For the text-containing cell, return its midpoint in (X, Y) coordinate format. 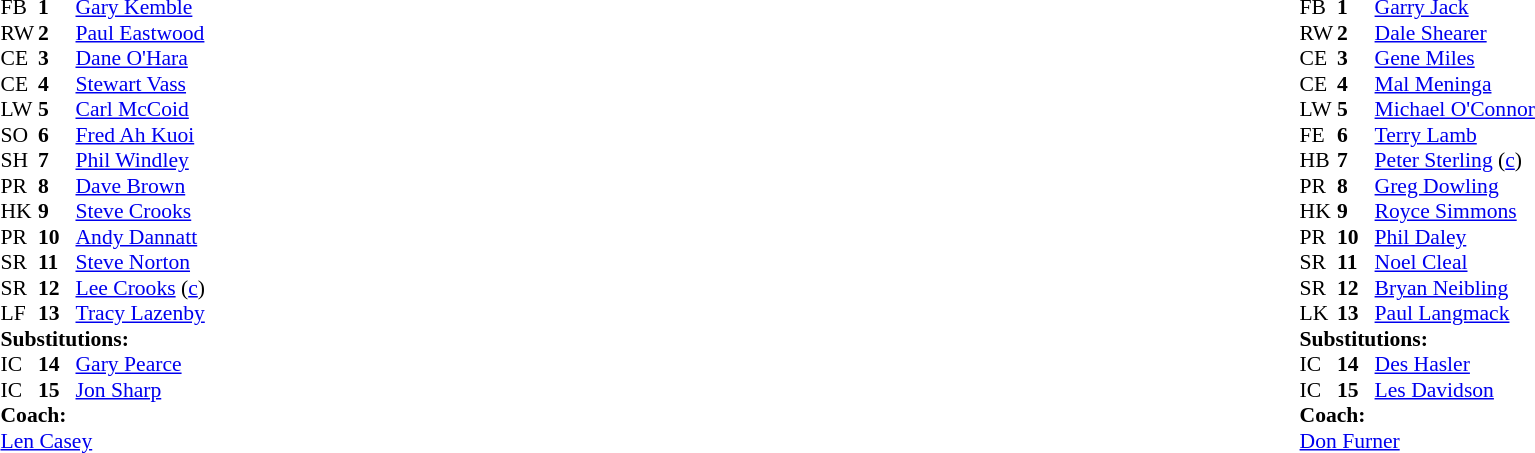
Michael O'Connor (1455, 109)
Steve Norton (140, 263)
Carl McCoid (140, 109)
Noel Cleal (1455, 263)
Jon Sharp (140, 390)
Mal Meninga (1455, 84)
Royce Simmons (1455, 211)
Fred Ah Kuoi (140, 135)
Dale Shearer (1455, 33)
Dave Brown (140, 186)
Les Davidson (1455, 390)
Paul Langmack (1455, 313)
SH (19, 161)
Greg Dowling (1455, 186)
LF (19, 313)
Peter Sterling (c) (1455, 161)
Steve Crooks (140, 211)
Tracy Lazenby (140, 313)
SO (19, 135)
Gary Pearce (140, 365)
Phil Windley (140, 161)
Lee Crooks (c) (140, 288)
Stewart Vass (140, 84)
Andy Dannatt (140, 237)
Dane O'Hara (140, 59)
LK (1319, 313)
HB (1319, 161)
Terry Lamb (1455, 135)
Phil Daley (1455, 237)
Paul Eastwood (140, 33)
Des Hasler (1455, 365)
FE (1319, 135)
Gene Miles (1455, 59)
Bryan Neibling (1455, 288)
